Find where the given text appears and provide that cell's center as (x, y) coordinate. 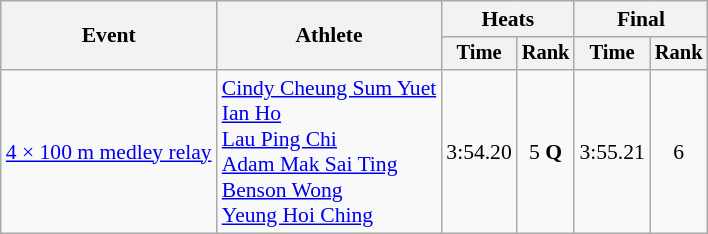
6 (679, 152)
Final (640, 19)
Athlete (330, 36)
3:55.21 (612, 152)
Heats (508, 19)
Cindy Cheung Sum YuetIan HoLau Ping ChiAdam Mak Sai TingBenson WongYeung Hoi Ching (330, 152)
4 × 100 m medley relay (109, 152)
5 Q (546, 152)
Event (109, 36)
3:54.20 (478, 152)
